Find where the given text appears and provide that cell's center as [x, y] coordinate. 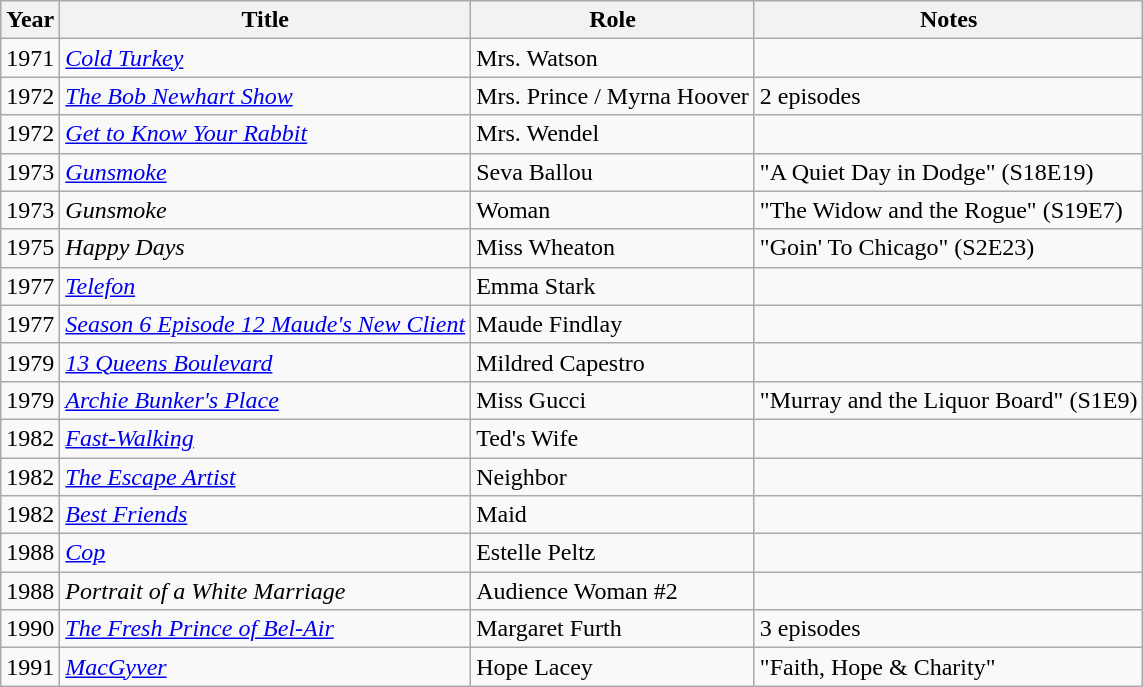
1971 [30, 58]
Archie Bunker's Place [266, 400]
Maude Findlay [613, 324]
3 episodes [948, 629]
Portrait of a White Marriage [266, 591]
Mildred Capestro [613, 362]
Title [266, 20]
Hope Lacey [613, 667]
Mrs. Watson [613, 58]
Happy Days [266, 248]
1975 [30, 248]
2 episodes [948, 96]
"Murray and the Liquor Board" (S1E9) [948, 400]
Role [613, 20]
13 Queens Boulevard [266, 362]
"Goin' To Chicago" (S2E23) [948, 248]
Notes [948, 20]
Woman [613, 210]
Season 6 Episode 12 Maude's New Client [266, 324]
Audience Woman #2 [613, 591]
Estelle Peltz [613, 553]
Miss Wheaton [613, 248]
Best Friends [266, 515]
Ted's Wife [613, 438]
Cold Turkey [266, 58]
Year [30, 20]
"Faith, Hope & Charity" [948, 667]
1991 [30, 667]
Fast-Walking [266, 438]
"A Quiet Day in Dodge" (S18E19) [948, 172]
Maid [613, 515]
Mrs. Prince / Myrna Hoover [613, 96]
1990 [30, 629]
The Bob Newhart Show [266, 96]
Miss Gucci [613, 400]
The Fresh Prince of Bel-Air [266, 629]
Seva Ballou [613, 172]
Emma Stark [613, 286]
Neighbor [613, 477]
The Escape Artist [266, 477]
Margaret Furth [613, 629]
MacGyver [266, 667]
Telefon [266, 286]
"The Widow and the Rogue" (S19E7) [948, 210]
Mrs. Wendel [613, 134]
Cop [266, 553]
Get to Know Your Rabbit [266, 134]
